Return the [X, Y] coordinate for the center point of the cell that contains the specified text.  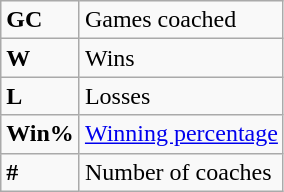
GC [40, 20]
Wins [181, 58]
Winning percentage [181, 134]
Games coached [181, 20]
Number of coaches [181, 172]
L [40, 96]
# [40, 172]
W [40, 58]
Win% [40, 134]
Losses [181, 96]
